From the cell containing the given text, extract its center point as (x, y) coordinate. 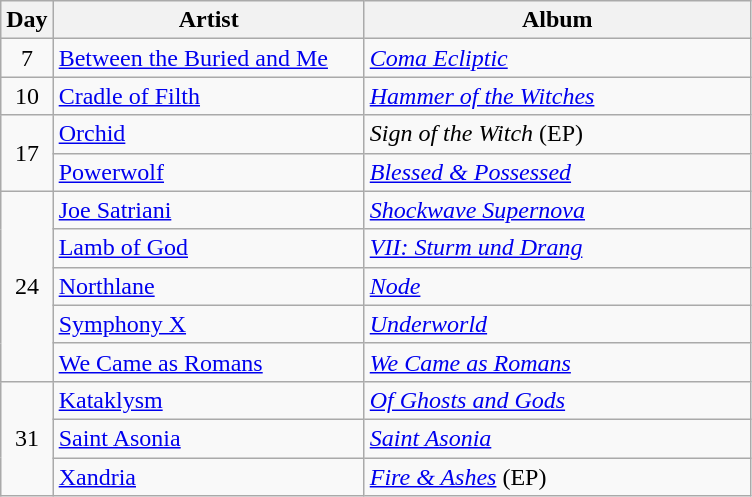
Orchid (208, 134)
Between the Buried and Me (208, 58)
Hammer of the Witches (557, 96)
Sign of the Witch (EP) (557, 134)
Day (27, 20)
Underworld (557, 324)
Northlane (208, 286)
Symphony X (208, 324)
Of Ghosts and Gods (557, 400)
Blessed & Possessed (557, 172)
Joe Satriani (208, 210)
17 (27, 153)
Album (557, 20)
Shockwave Supernova (557, 210)
7 (27, 58)
Kataklysm (208, 400)
Fire & Ashes (EP) (557, 477)
Coma Ecliptic (557, 58)
Cradle of Filth (208, 96)
VII: Sturm und Drang (557, 248)
31 (27, 438)
Node (557, 286)
Lamb of God (208, 248)
10 (27, 96)
Artist (208, 20)
Powerwolf (208, 172)
24 (27, 286)
Xandria (208, 477)
